Search for the cell housing the specified text and yield its [x, y] center coordinate. 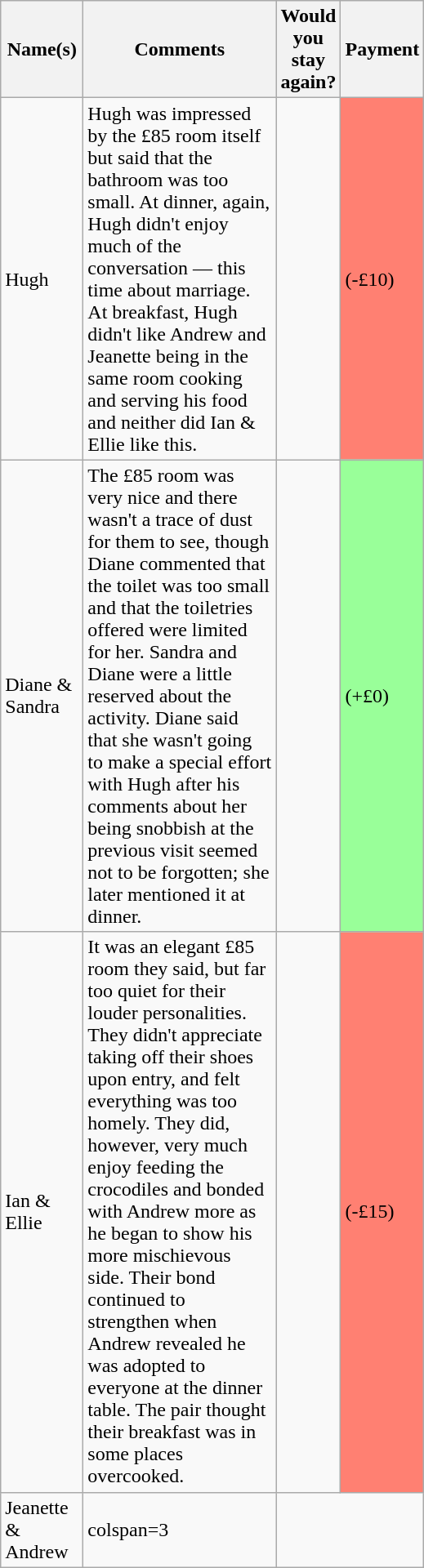
Jeanette & Andrew [42, 1530]
(+£0) [382, 696]
Comments [180, 49]
colspan=3 [180, 1530]
Hugh [42, 279]
(-£15) [382, 1212]
Diane & Sandra [42, 696]
(-£10) [382, 279]
Would you stay again? [309, 49]
Name(s) [42, 49]
Payment [382, 49]
Ian & Ellie [42, 1212]
